Identify which cell holds the provided text, then report its [X, Y] central coordinate. 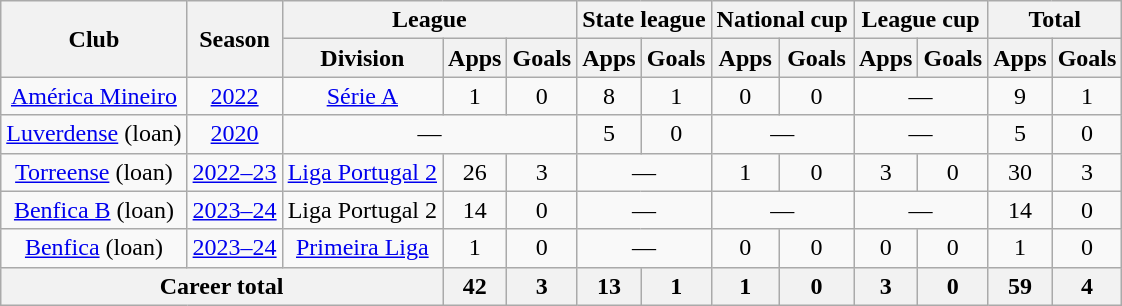
2022–23 [234, 172]
Série A [362, 96]
Season [234, 39]
Career total [222, 286]
30 [1020, 172]
Luverdense (loan) [94, 134]
Benfica B (loan) [94, 210]
Club [94, 39]
2020 [234, 134]
42 [475, 286]
9 [1020, 96]
League cup [921, 20]
League [430, 20]
State league [644, 20]
13 [609, 286]
2022 [234, 96]
Primeira Liga [362, 248]
59 [1020, 286]
4 [1087, 286]
8 [609, 96]
América Mineiro [94, 96]
National cup [782, 20]
Torreense (loan) [94, 172]
Benfica (loan) [94, 248]
26 [475, 172]
Division [362, 58]
Total [1055, 20]
